Detect which cell encompasses the target text, then output its [x, y] center coordinate. 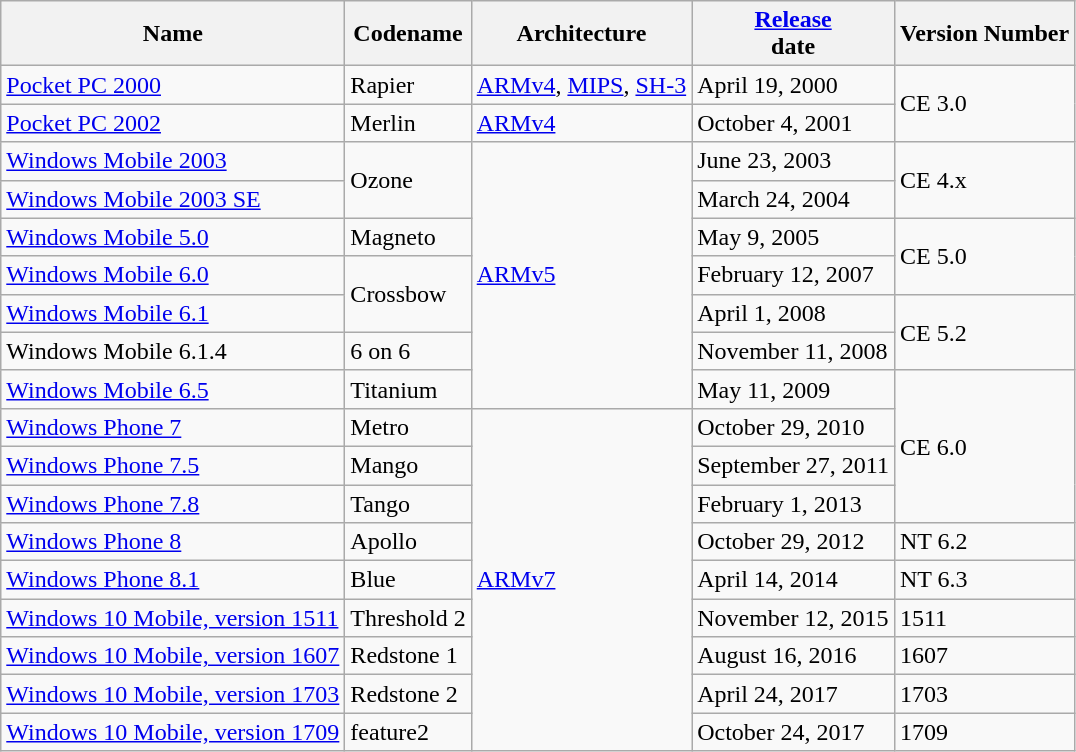
NT 6.3 [984, 580]
Windows Mobile 6.1.4 [173, 351]
Crossbow [408, 294]
1709 [984, 732]
Metro [408, 427]
Titanium [408, 389]
6 on 6 [408, 351]
Windows Phone 8 [173, 542]
Pocket PC 2002 [173, 123]
Windows Phone 7 [173, 427]
Releasedate [794, 34]
October 4, 2001 [794, 123]
CE 5.0 [984, 256]
Windows Phone 7.5 [173, 465]
Windows Phone 7.8 [173, 503]
Windows 10 Mobile, version 1709 [173, 732]
Windows 10 Mobile, version 1703 [173, 694]
ARMv7 [581, 580]
Windows Mobile 2003 SE [173, 199]
Windows Mobile 6.1 [173, 313]
Windows 10 Mobile, version 1511 [173, 618]
Windows Mobile 6.5 [173, 389]
CE 6.0 [984, 446]
August 16, 2016 [794, 656]
November 12, 2015 [794, 618]
April 1, 2008 [794, 313]
April 14, 2014 [794, 580]
October 29, 2012 [794, 542]
1511 [984, 618]
April 24, 2017 [794, 694]
November 11, 2008 [794, 351]
Threshold 2 [408, 618]
Architecture [581, 34]
March 24, 2004 [794, 199]
Windows Phone 8.1 [173, 580]
February 1, 2013 [794, 503]
June 23, 2003 [794, 161]
Apollo [408, 542]
Redstone 2 [408, 694]
Tango [408, 503]
April 19, 2000 [794, 85]
ARMv4 [581, 123]
May 11, 2009 [794, 389]
February 12, 2007 [794, 275]
May 9, 2005 [794, 237]
feature2 [408, 732]
September 27, 2011 [794, 465]
Rapier [408, 85]
ARMv5 [581, 275]
NT 6.2 [984, 542]
Pocket PC 2000 [173, 85]
Redstone 1 [408, 656]
CE 5.2 [984, 332]
ARMv4, MIPS, SH-3 [581, 85]
Blue [408, 580]
Mango [408, 465]
Windows 10 Mobile, version 1607 [173, 656]
Version Number [984, 34]
CE 4.x [984, 180]
October 24, 2017 [794, 732]
Codename [408, 34]
Magneto [408, 237]
Ozone [408, 180]
Windows Mobile 2003 [173, 161]
Name [173, 34]
October 29, 2010 [794, 427]
Merlin [408, 123]
CE 3.0 [984, 104]
1703 [984, 694]
Windows Mobile 6.0 [173, 275]
Windows Mobile 5.0 [173, 237]
1607 [984, 656]
